Identify which cell holds the provided text, then report its (X, Y) central coordinate. 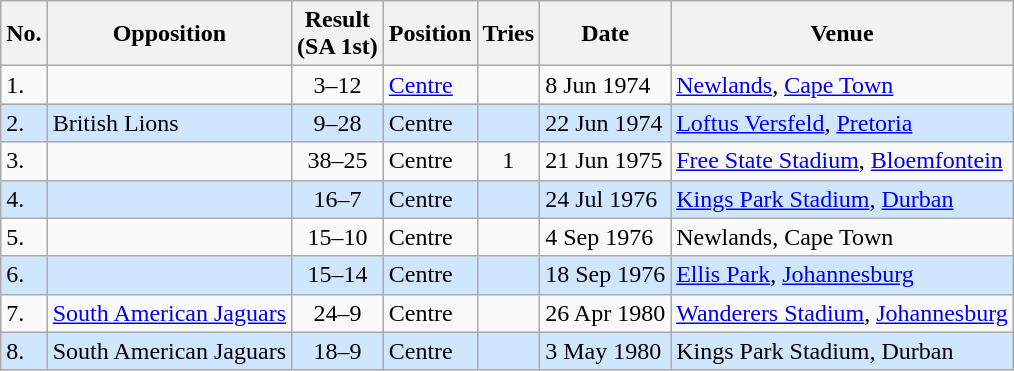
9–28 (338, 123)
Result(SA 1st) (338, 34)
1. (24, 85)
24 Jul 1976 (606, 199)
3 May 1980 (606, 351)
British Lions (169, 123)
3. (24, 161)
Free State Stadium, Bloemfontein (842, 161)
6. (24, 275)
26 Apr 1980 (606, 313)
24–9 (338, 313)
21 Jun 1975 (606, 161)
18 Sep 1976 (606, 275)
38–25 (338, 161)
2. (24, 123)
22 Jun 1974 (606, 123)
4 Sep 1976 (606, 237)
Date (606, 34)
15–10 (338, 237)
Loftus Versfeld, Pretoria (842, 123)
Ellis Park, Johannesburg (842, 275)
Venue (842, 34)
16–7 (338, 199)
7. (24, 313)
3–12 (338, 85)
5. (24, 237)
Opposition (169, 34)
Wanderers Stadium, Johannesburg (842, 313)
Tries (508, 34)
8. (24, 351)
4. (24, 199)
8 Jun 1974 (606, 85)
No. (24, 34)
18–9 (338, 351)
1 (508, 161)
Position (430, 34)
15–14 (338, 275)
